Scan for the cell matching the given text and deliver its [x, y] coordinate at center. 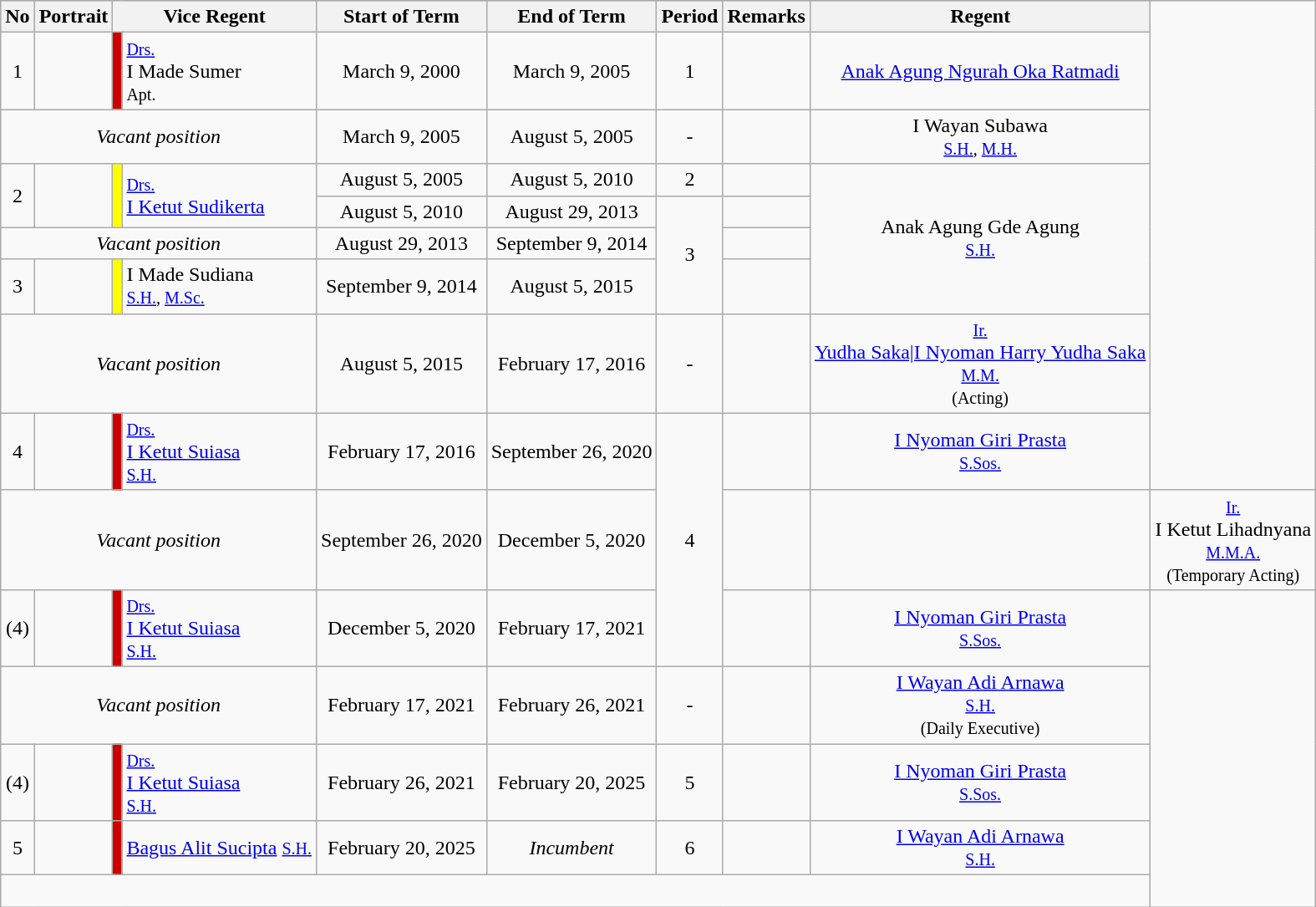
Drs.I Made SumerApt. [219, 71]
March 9, 2000 [402, 71]
I Wayan SubawaS.H., M.H. [980, 137]
Anak Agung Ngurah Oka Ratmadi [980, 71]
Period [690, 17]
Regent [980, 17]
Bagus Alit Sucipta S.H. [219, 848]
No [18, 17]
I Made SudianaS.H., M.Sc. [219, 286]
Vice Regent [215, 17]
Anak Agung Gde AgungS.H. [980, 239]
End of Term [572, 17]
6 [690, 848]
Ir.I Ketut LihadnyanaM.M.A.(Temporary Acting) [1233, 540]
Ir.Yudha Saka|I Nyoman Harry Yudha SakaM.M.(Acting) [980, 363]
I Wayan Adi ArnawaS.H.(Daily Executive) [980, 705]
Remarks [766, 17]
I Wayan Adi ArnawaS.H. [980, 848]
Incumbent [572, 848]
Start of Term [402, 17]
Portrait [74, 17]
Drs.I Ketut Sudikerta [219, 196]
